Find where the given text appears and provide that cell's center as (X, Y) coordinate. 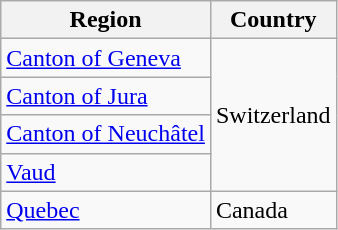
Quebec (106, 210)
Canton of Neuchâtel (106, 134)
Vaud (106, 172)
Canada (273, 210)
Region (106, 20)
Country (273, 20)
Canton of Geneva (106, 58)
Switzerland (273, 115)
Canton of Jura (106, 96)
